Identify which cell holds the provided text, then report its [X, Y] central coordinate. 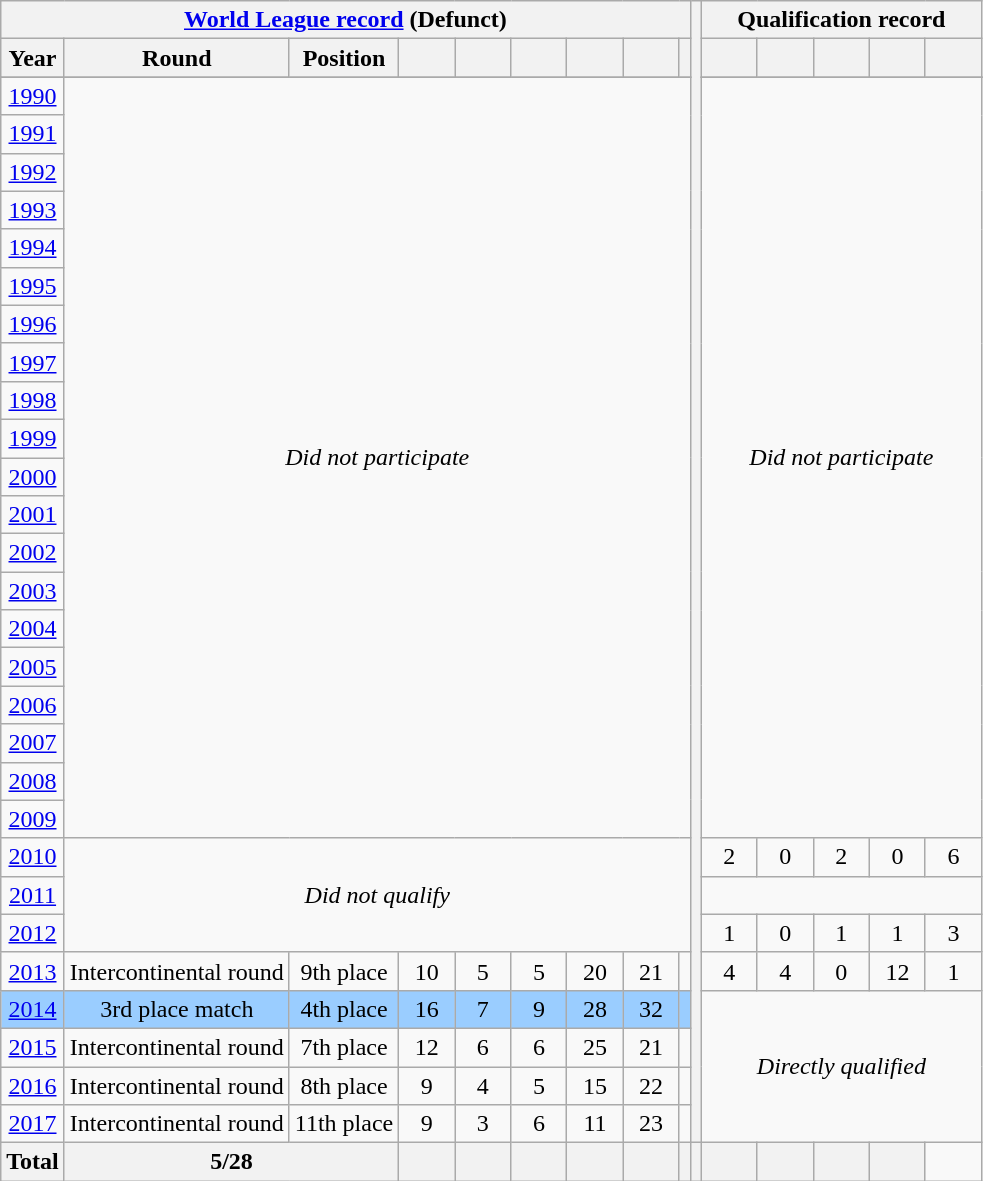
Position [344, 58]
9th place [344, 971]
2007 [33, 743]
2008 [33, 781]
2015 [33, 1047]
11th place [344, 1124]
25 [595, 1047]
1996 [33, 324]
2002 [33, 553]
2000 [33, 477]
1999 [33, 438]
1998 [33, 400]
2005 [33, 667]
5/28 [231, 1162]
2011 [33, 895]
World League record (Defunct) [346, 20]
3rd place match [176, 1009]
2001 [33, 515]
4th place [344, 1009]
1993 [33, 210]
Qualification record [841, 20]
32 [651, 1009]
Year [33, 58]
2010 [33, 857]
7 [483, 1009]
28 [595, 1009]
23 [651, 1124]
1990 [33, 96]
2006 [33, 705]
1992 [33, 172]
Total [33, 1162]
1995 [33, 286]
8th place [344, 1085]
15 [595, 1085]
1991 [33, 134]
Did not qualify [377, 895]
2012 [33, 933]
2009 [33, 819]
2017 [33, 1124]
16 [427, 1009]
Directly qualified [841, 1066]
1994 [33, 248]
20 [595, 971]
2003 [33, 591]
10 [427, 971]
11 [595, 1124]
2016 [33, 1085]
2004 [33, 629]
2014 [33, 1009]
Round [176, 58]
22 [651, 1085]
2013 [33, 971]
1997 [33, 362]
7th place [344, 1047]
